Extract the [x, y] coordinate from the center of the cell holding the provided text.  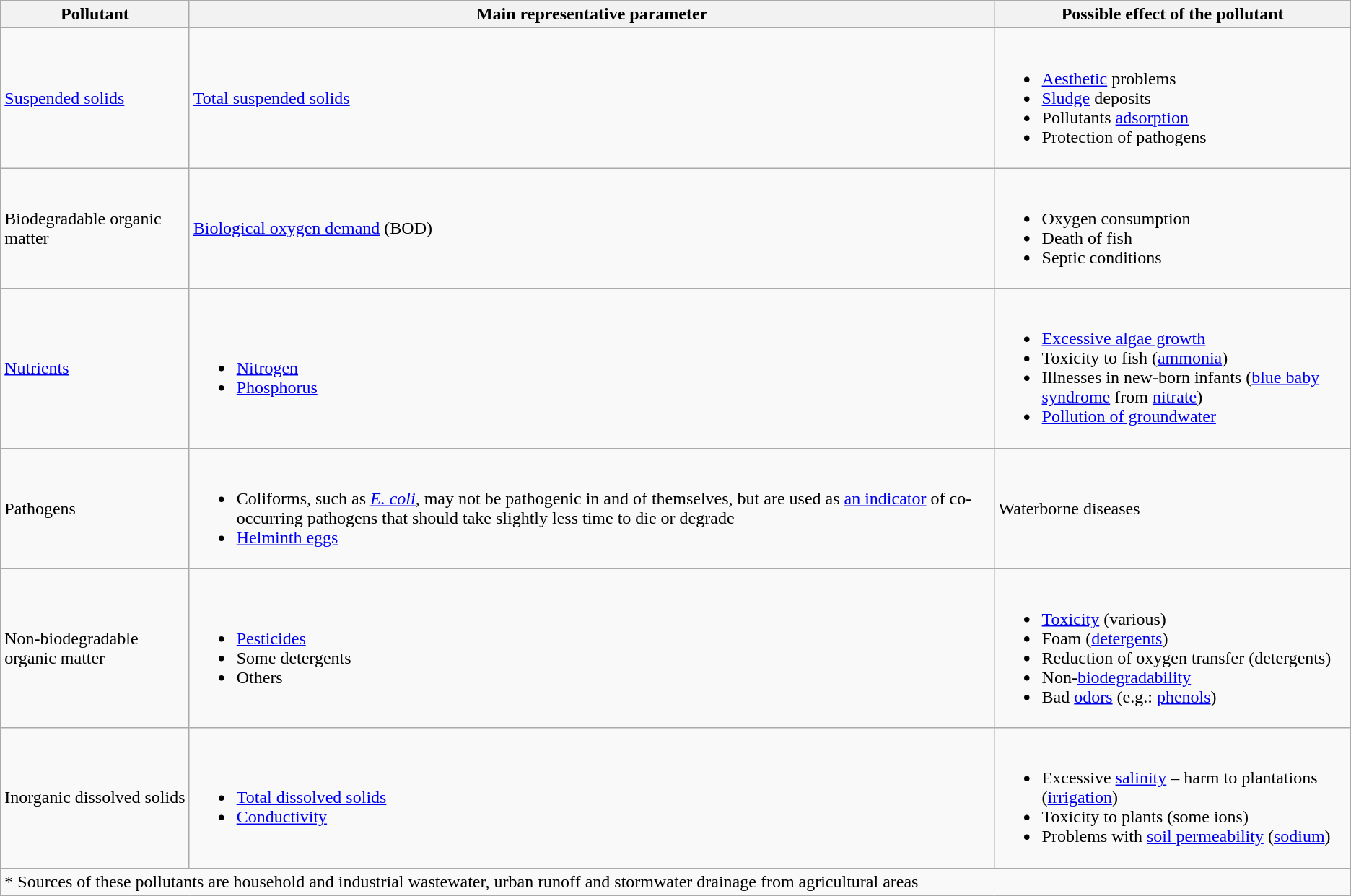
Biodegradable organic matter [95, 228]
Waterborne diseases [1172, 508]
Oxygen consumptionDeath of fishSeptic conditions [1172, 228]
Excessive salinity – harm to plantations (irrigation)Toxicity to plants (some ions)Problems with soil permeability (sodium) [1172, 798]
Total dissolved solidsConductivity [592, 798]
Pathogens [95, 508]
Nutrients [95, 368]
Possible effect of the pollutant [1172, 14]
Pollutant [95, 14]
* Sources of these pollutants are household and industrial wastewater, urban runoff and stormwater drainage from agricultural areas [675, 882]
Biological oxygen demand (BOD) [592, 228]
Inorganic dissolved solids [95, 798]
Suspended solids [95, 98]
Non-biodegradable organic matter [95, 648]
Main representative parameter [592, 14]
Total suspended solids [592, 98]
Excessive algae growthToxicity to fish (ammonia)Illnesses in new-born infants (blue baby syndrome from nitrate)Pollution of groundwater [1172, 368]
PesticidesSome detergentsOthers [592, 648]
NitrogenPhosphorus [592, 368]
Aesthetic problemsSludge depositsPollutants adsorptionProtection of pathogens [1172, 98]
Toxicity (various)Foam (detergents)Reduction of oxygen transfer (detergents)Non-biodegradabilityBad odors (e.g.: phenols) [1172, 648]
